Return the [x, y] coordinate for the center point of the cell that contains the specified text.  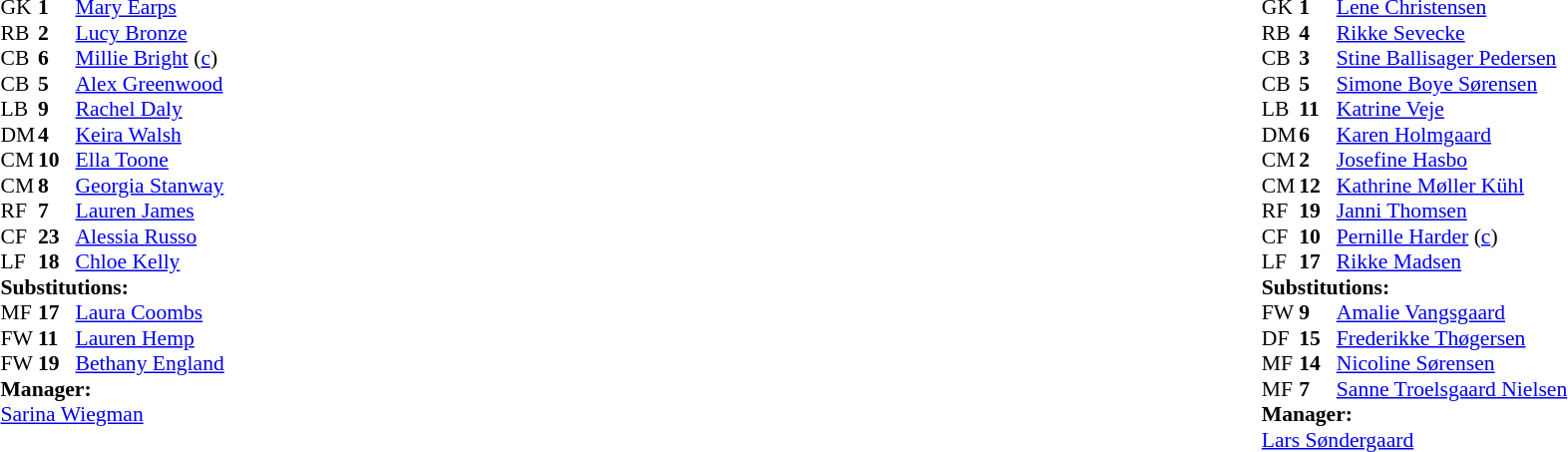
Ella Toone [150, 161]
3 [1318, 59]
Georgia Stanway [150, 186]
Stine Ballisager Pedersen [1452, 59]
Kathrine Møller Kühl [1452, 186]
Lauren James [150, 211]
Lauren Hemp [150, 338]
Alex Greenwood [150, 84]
15 [1318, 338]
Rachel Daly [150, 109]
Pernille Harder (c) [1452, 236]
Bethany England [150, 364]
Alessia Russo [150, 236]
Laura Coombs [150, 312]
Chloe Kelly [150, 262]
DF [1281, 338]
Sarina Wiegman [112, 414]
Lucy Bronze [150, 33]
Frederikke Thøgersen [1452, 338]
Millie Bright (c) [150, 59]
Rikke Sevecke [1452, 33]
Amalie Vangsgaard [1452, 312]
23 [57, 236]
Rikke Madsen [1452, 262]
Nicoline Sørensen [1452, 364]
Keira Walsh [150, 135]
Josefine Hasbo [1452, 161]
Janni Thomsen [1452, 211]
14 [1318, 364]
12 [1318, 186]
8 [57, 186]
Simone Boye Sørensen [1452, 84]
Karen Holmgaard [1452, 135]
Sanne Troelsgaard Nielsen [1452, 389]
18 [57, 262]
Katrine Veje [1452, 109]
